From the cell containing the given text, extract its center point as (X, Y) coordinate. 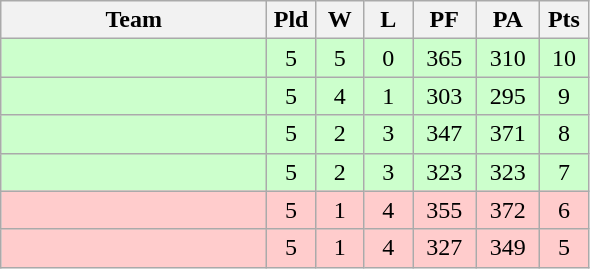
303 (444, 96)
355 (444, 210)
Team (134, 20)
Pld (292, 20)
9 (564, 96)
0 (388, 58)
310 (508, 58)
8 (564, 134)
372 (508, 210)
349 (508, 248)
10 (564, 58)
327 (444, 248)
PA (508, 20)
371 (508, 134)
PF (444, 20)
6 (564, 210)
365 (444, 58)
295 (508, 96)
Pts (564, 20)
L (388, 20)
W (340, 20)
347 (444, 134)
7 (564, 172)
